Locate the cell with the specified text and output its (X, Y) center coordinate. 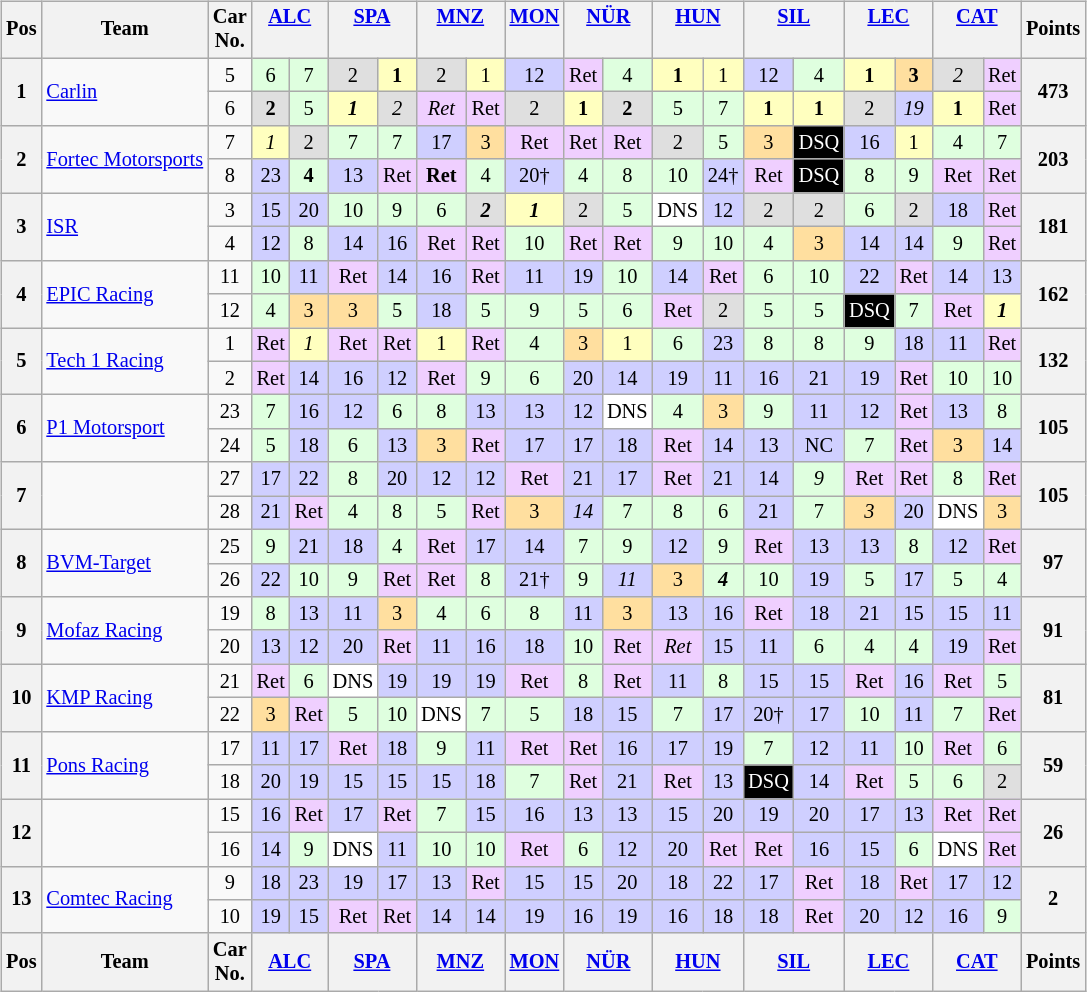
25 (230, 546)
Comtec Racing (124, 900)
28 (230, 513)
21† (535, 580)
Tech 1 Racing (124, 362)
EPIC Racing (124, 294)
91 (1053, 630)
59 (1053, 764)
Pons Racing (124, 764)
NC (819, 446)
P1 Motorsport (124, 428)
BVM-Target (124, 562)
81 (1053, 698)
27 (230, 479)
473 (1053, 92)
181 (1053, 226)
KMP Racing (124, 698)
Carlin (124, 92)
ISR (124, 226)
Fortec Motorsports (124, 160)
24† (723, 176)
203 (1053, 160)
162 (1053, 294)
Mofaz Racing (124, 630)
24 (230, 446)
97 (1053, 562)
132 (1053, 362)
